Search for the cell housing the specified text and yield its (X, Y) center coordinate. 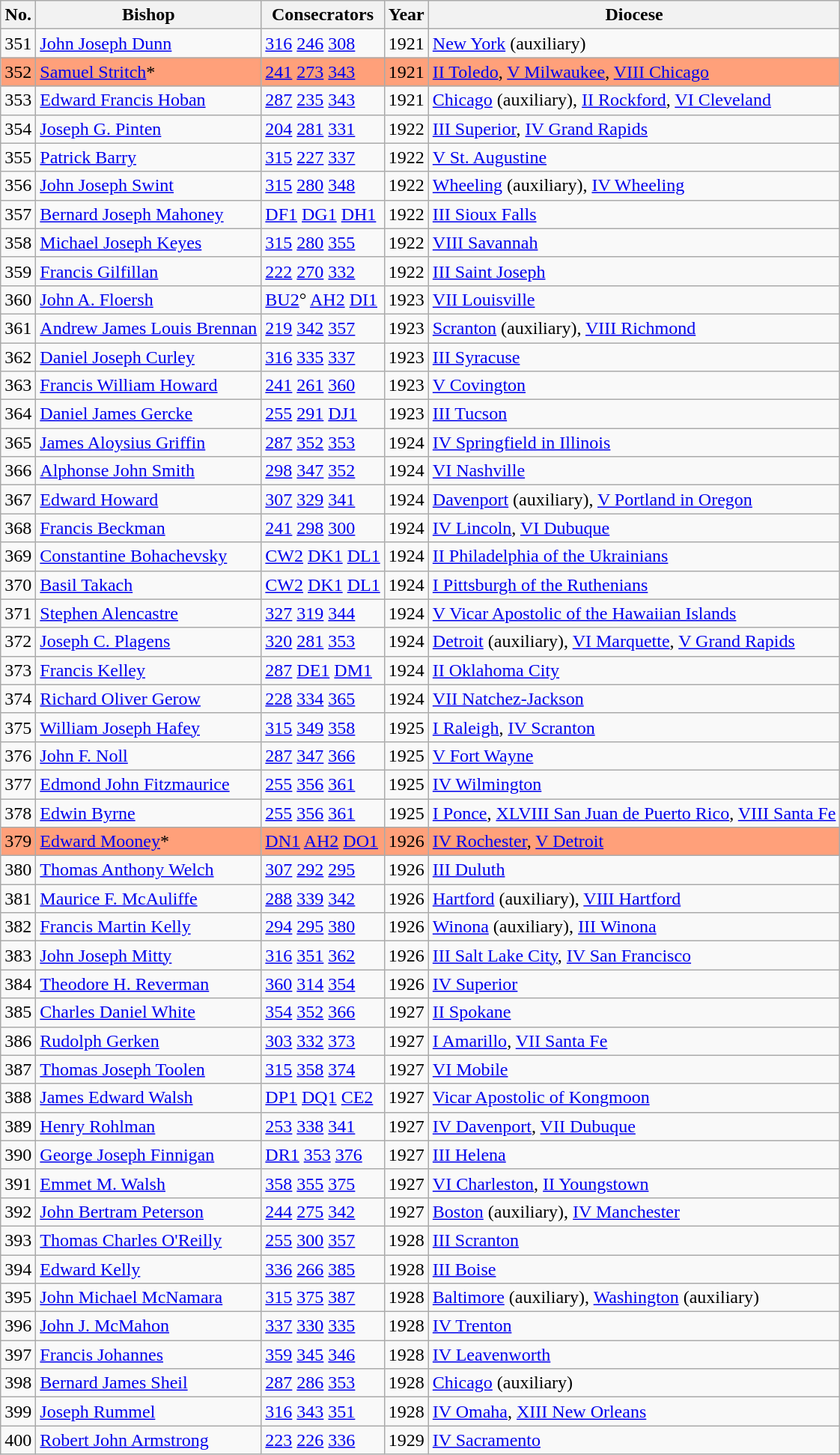
219 342 357 (323, 328)
Daniel James Gercke (148, 414)
Samuel Stritch* (148, 72)
James Aloysius Griffin (148, 443)
255 291 DJ1 (323, 414)
Detroit (auxiliary), VI Marquette, V Grand Rapids (634, 642)
359 (18, 271)
396 (18, 1326)
John Joseph Mitty (148, 956)
I Pittsburgh of the Ruthenians (634, 585)
Francis Gilfillan (148, 271)
241 261 360 (323, 386)
VIII Savannah (634, 243)
John A. Floersh (148, 300)
375 (18, 727)
Joseph G. Pinten (148, 129)
IV Lincoln, VI Dubuque (634, 528)
316 351 362 (323, 956)
Richard Oliver Gerow (148, 699)
358 355 375 (323, 1183)
223 226 336 (323, 1440)
George Joseph Finnigan (148, 1155)
DR1 353 376 (323, 1155)
V Covington (634, 386)
John Bertram Peterson (148, 1212)
399 (18, 1412)
III Tucson (634, 414)
351 (18, 43)
Francis Kelley (148, 670)
Basil Takach (148, 585)
DP1 DQ1 CE2 (323, 1098)
Francis Beckman (148, 528)
Consecrators (323, 15)
228 334 365 (323, 699)
Wheeling (auxiliary), IV Wheeling (634, 186)
377 (18, 784)
DN1 AH2 DO1 (323, 842)
354 (18, 129)
Francis Johannes (148, 1355)
Chicago (auxiliary), II Rockford, VI Cleveland (634, 100)
287 286 353 (323, 1383)
Theodore H. Reverman (148, 984)
IV Trenton (634, 1326)
Davenport (auxiliary), V Portland in Oregon (634, 499)
371 (18, 613)
Joseph Rummel (148, 1412)
400 (18, 1440)
382 (18, 927)
360 (18, 300)
Edmond John Fitzmaurice (148, 784)
287 DE1 DM1 (323, 670)
V Fort Wayne (634, 756)
Edward Kelly (148, 1269)
353 (18, 100)
Chicago (auxiliary) (634, 1383)
287 352 353 (323, 443)
357 (18, 214)
376 (18, 756)
316 246 308 (323, 43)
Daniel Joseph Curley (148, 357)
287 347 366 (323, 756)
V St. Augustine (634, 157)
390 (18, 1155)
II Oklahoma City (634, 670)
Alphonse John Smith (148, 471)
John F. Noll (148, 756)
378 (18, 812)
Henry Rohlman (148, 1126)
336 266 385 (323, 1269)
316 335 337 (323, 357)
Edwin Byrne (148, 812)
244 275 342 (323, 1212)
Winona (auxiliary), III Winona (634, 927)
379 (18, 842)
373 (18, 670)
I Raleigh, IV Scranton (634, 727)
Constantine Bohachevsky (148, 556)
William Joseph Hafey (148, 727)
222 270 332 (323, 271)
365 (18, 443)
386 (18, 1041)
315 227 337 (323, 157)
New York (auxiliary) (634, 43)
393 (18, 1240)
307 329 341 (323, 499)
384 (18, 984)
DF1 DG1 DH1 (323, 214)
II Toledo, V Milwaukee, VIII Chicago (634, 72)
307 292 295 (323, 870)
VII Louisville (634, 300)
368 (18, 528)
III Helena (634, 1155)
III Duluth (634, 870)
383 (18, 956)
Bernard Joseph Mahoney (148, 214)
Rudolph Gerken (148, 1041)
Bishop (148, 15)
Emmet M. Walsh (148, 1183)
298 347 352 (323, 471)
294 295 380 (323, 927)
John J. McMahon (148, 1326)
BU2° AH2 DI1 (323, 300)
Edward Francis Hoban (148, 100)
I Amarillo, VII Santa Fe (634, 1041)
315 280 355 (323, 243)
Robert John Armstrong (148, 1440)
Patrick Barry (148, 157)
II Spokane (634, 1012)
366 (18, 471)
1929 (406, 1440)
Thomas Charles O'Reilly (148, 1240)
II Philadelphia of the Ukrainians (634, 556)
Baltimore (auxiliary), Washington (auxiliary) (634, 1298)
370 (18, 585)
III Sioux Falls (634, 214)
315 280 348 (323, 186)
IV Leavenworth (634, 1355)
241 273 343 (323, 72)
255 300 357 (323, 1240)
IV Wilmington (634, 784)
359 345 346 (323, 1355)
315 375 387 (323, 1298)
Bernard James Sheil (148, 1383)
VI Charleston, II Youngstown (634, 1183)
362 (18, 357)
392 (18, 1212)
Year (406, 15)
Francis William Howard (148, 386)
394 (18, 1269)
IV Springfield in Illinois (634, 443)
III Superior, IV Grand Rapids (634, 129)
397 (18, 1355)
IV Omaha, XIII New Orleans (634, 1412)
Maurice F. McAuliffe (148, 899)
Boston (auxiliary), IV Manchester (634, 1212)
354 352 366 (323, 1012)
387 (18, 1069)
V Vicar Apostolic of the Hawaiian Islands (634, 613)
III Boise (634, 1269)
John Joseph Swint (148, 186)
IV Superior (634, 984)
IV Davenport, VII Dubuque (634, 1126)
287 235 343 (323, 100)
Charles Daniel White (148, 1012)
Thomas Joseph Toolen (148, 1069)
VI Nashville (634, 471)
361 (18, 328)
337 330 335 (323, 1326)
John Joseph Dunn (148, 43)
IV Rochester, V Detroit (634, 842)
Edward Mooney* (148, 842)
352 (18, 72)
288 339 342 (323, 899)
360 314 354 (323, 984)
398 (18, 1383)
316 343 351 (323, 1412)
315 358 374 (323, 1069)
Joseph C. Plagens (148, 642)
364 (18, 414)
Vicar Apostolic of Kongmoon (634, 1098)
395 (18, 1298)
III Syracuse (634, 357)
241 298 300 (323, 528)
363 (18, 386)
385 (18, 1012)
Michael Joseph Keyes (148, 243)
Francis Martin Kelly (148, 927)
204 281 331 (323, 129)
III Salt Lake City, IV San Francisco (634, 956)
III Scranton (634, 1240)
355 (18, 157)
James Edward Walsh (148, 1098)
315 349 358 (323, 727)
356 (18, 186)
374 (18, 699)
388 (18, 1098)
VI Mobile (634, 1069)
John Michael McNamara (148, 1298)
IV Sacramento (634, 1440)
327 319 344 (323, 613)
303 332 373 (323, 1041)
381 (18, 899)
320 281 353 (323, 642)
380 (18, 870)
VII Natchez-Jackson (634, 699)
369 (18, 556)
253 338 341 (323, 1126)
391 (18, 1183)
367 (18, 499)
358 (18, 243)
Stephen Alencastre (148, 613)
389 (18, 1126)
Andrew James Louis Brennan (148, 328)
Hartford (auxiliary), VIII Hartford (634, 899)
372 (18, 642)
I Ponce, XLVIII San Juan de Puerto Rico, VIII Santa Fe (634, 812)
Thomas Anthony Welch (148, 870)
Scranton (auxiliary), VIII Richmond (634, 328)
No. (18, 15)
Edward Howard (148, 499)
Diocese (634, 15)
III Saint Joseph (634, 271)
